Search for the cell housing the specified text and yield its (X, Y) center coordinate. 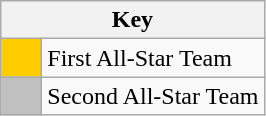
Key (132, 20)
Second All-Star Team (153, 96)
First All-Star Team (153, 58)
